Search for the cell housing the specified text and yield its (X, Y) center coordinate. 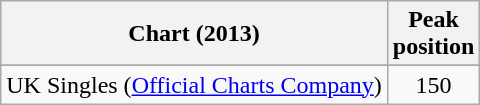
150 (433, 85)
UK Singles (Official Charts Company) (194, 85)
Chart (2013) (194, 34)
Peakposition (433, 34)
